Scan for the cell matching the given text and deliver its (x, y) coordinate at center. 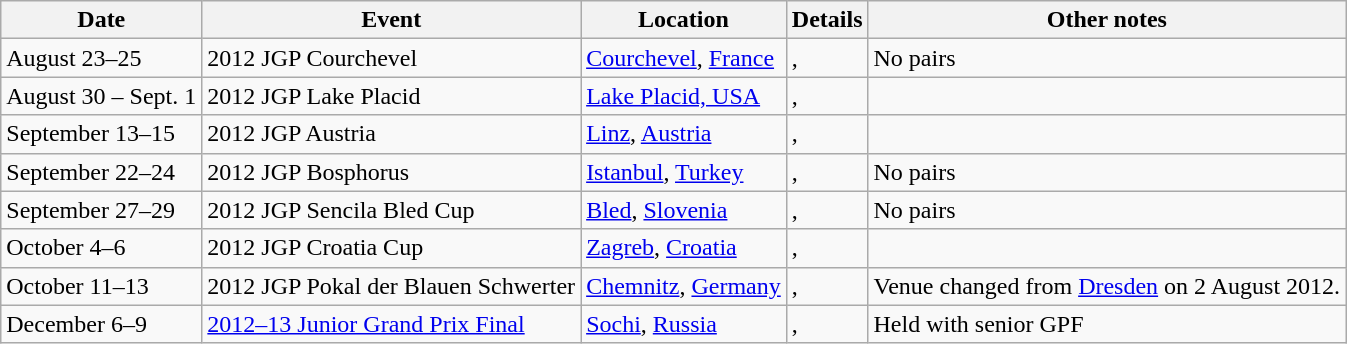
October 11–13 (102, 286)
September 27–29 (102, 210)
Venue changed from Dresden on 2 August 2012. (1107, 286)
2012 JGP Lake Placid (392, 96)
Date (102, 20)
Lake Placid, USA (684, 96)
2012 JGP Bosphorus (392, 172)
Location (684, 20)
September 13–15 (102, 134)
Other notes (1107, 20)
Linz, Austria (684, 134)
Details (827, 20)
Istanbul, Turkey (684, 172)
2012 JGP Courchevel (392, 58)
August 30 – Sept. 1 (102, 96)
Sochi, Russia (684, 324)
September 22–24 (102, 172)
Bled, Slovenia (684, 210)
Zagreb, Croatia (684, 248)
2012 JGP Croatia Cup (392, 248)
2012 JGP Austria (392, 134)
Chemnitz, Germany (684, 286)
2012 JGP Pokal der Blauen Schwerter (392, 286)
August 23–25 (102, 58)
December 6–9 (102, 324)
Event (392, 20)
Courchevel, France (684, 58)
2012 JGP Sencila Bled Cup (392, 210)
October 4–6 (102, 248)
Held with senior GPF (1107, 324)
2012–13 Junior Grand Prix Final (392, 324)
